Provide the (X, Y) coordinate of the cell's center where the given text is located.  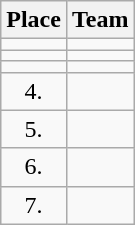
Team (100, 20)
7. (34, 205)
5. (34, 129)
4. (34, 91)
Place (34, 20)
6. (34, 167)
